Return [x, y] of the center of cell containing provided text 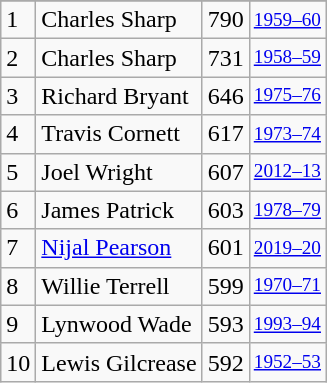
James Patrick [119, 210]
1993–94 [287, 324]
Richard Bryant [119, 96]
593 [226, 324]
3 [18, 96]
2019–20 [287, 248]
1978–79 [287, 210]
731 [226, 58]
790 [226, 20]
Lewis Gilcrease [119, 362]
1973–74 [287, 134]
7 [18, 248]
599 [226, 286]
Lynwood Wade [119, 324]
Travis Cornett [119, 134]
10 [18, 362]
607 [226, 172]
646 [226, 96]
1975–76 [287, 96]
1958–59 [287, 58]
9 [18, 324]
Joel Wright [119, 172]
1970–71 [287, 286]
617 [226, 134]
601 [226, 248]
6 [18, 210]
603 [226, 210]
1 [18, 20]
8 [18, 286]
2 [18, 58]
Willie Terrell [119, 286]
592 [226, 362]
1952–53 [287, 362]
4 [18, 134]
1959–60 [287, 20]
Nijal Pearson [119, 248]
2012–13 [287, 172]
5 [18, 172]
